Return [x, y] of the center of cell containing provided text 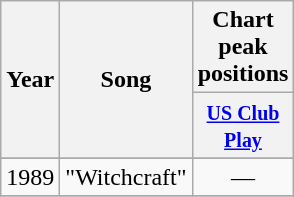
— [243, 177]
Chart peak positions [243, 47]
Year [30, 80]
1989 [30, 177]
Song [126, 80]
"Witchcraft" [126, 177]
US Club Play [243, 126]
